Detect which cell encompasses the target text, then output its (x, y) center coordinate. 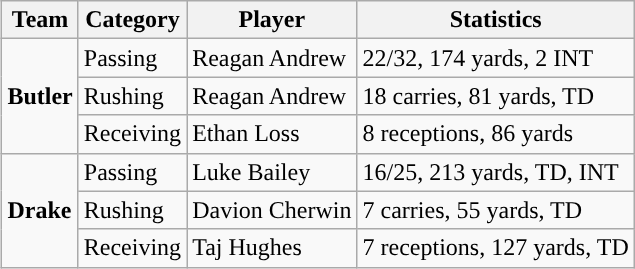
7 carries, 55 yards, TD (496, 210)
Category (132, 20)
18 carries, 81 yards, TD (496, 96)
22/32, 174 yards, 2 INT (496, 58)
Davion Cherwin (272, 210)
7 receptions, 127 yards, TD (496, 248)
8 receptions, 86 yards (496, 134)
Statistics (496, 20)
Butler (40, 96)
Taj Hughes (272, 248)
Luke Bailey (272, 172)
16/25, 213 yards, TD, INT (496, 172)
Player (272, 20)
Team (40, 20)
Ethan Loss (272, 134)
Drake (40, 210)
